Scan for the cell matching the given text and deliver its (x, y) coordinate at center. 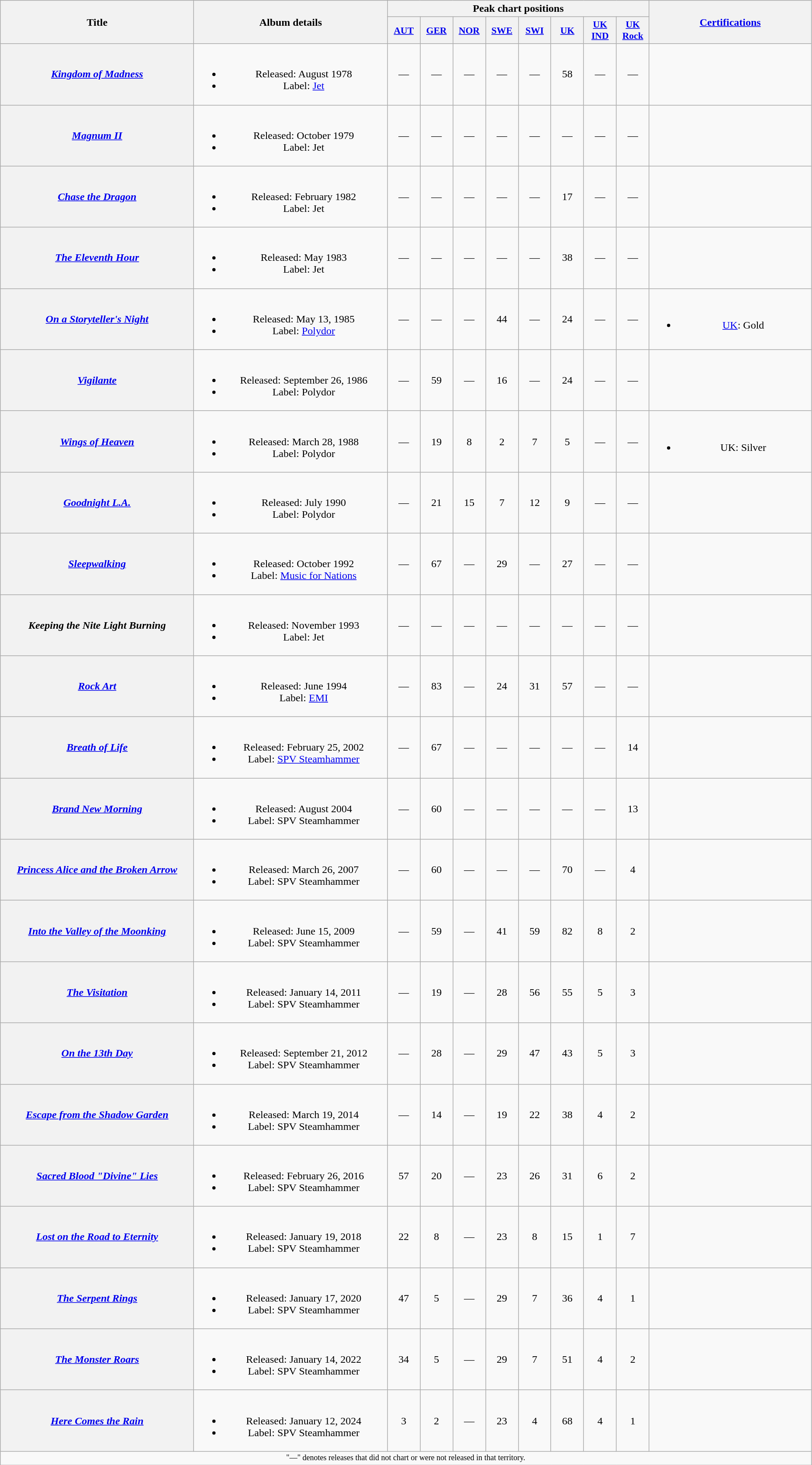
Title (97, 22)
Princess Alice and the Broken Arrow (97, 870)
Lost on the Road to Eternity (97, 1237)
16 (502, 380)
Vigilante (97, 380)
Released: May 13, 1985Label: Polydor (291, 319)
Brand New Morning (97, 809)
36 (567, 1298)
The Eleventh Hour (97, 258)
The Monster Roars (97, 1359)
UK: Gold (730, 319)
Released: July 1990Label: Polydor (291, 502)
Released: October 1979Label: Jet (291, 135)
Released: March 19, 2014Label: SPV Steamhammer (291, 1115)
Released: August 1978Label: Jet (291, 74)
UK (567, 31)
41 (502, 931)
13 (632, 809)
Chase the Dragon (97, 197)
Rock Art (97, 686)
Into the Valley of the Moonking (97, 931)
51 (567, 1359)
Released: June 15, 2009Label: SPV Steamhammer (291, 931)
UK IND (600, 31)
26 (535, 1176)
On the 13th Day (97, 1053)
Magnum II (97, 135)
56 (535, 992)
On a Storyteller's Night (97, 319)
44 (502, 319)
UK Rock (632, 31)
83 (437, 686)
"—" denotes releases that did not chart or were not released in that territory. (406, 1458)
17 (567, 197)
Escape from the Shadow Garden (97, 1115)
Here Comes the Rain (97, 1420)
The Visitation (97, 992)
Released: February 25, 2002Label: SPV Steamhammer (291, 748)
SWI (535, 31)
20 (437, 1176)
Released: September 26, 1986Label: Polydor (291, 380)
Released: February 1982Label: Jet (291, 197)
UK: Silver (730, 441)
Sacred Blood "Divine" Lies (97, 1176)
Released: January 12, 2024Label: SPV Steamhammer (291, 1420)
12 (535, 502)
27 (567, 564)
58 (567, 74)
Album details (291, 22)
82 (567, 931)
Breath of Life (97, 748)
Released: January 19, 2018Label: SPV Steamhammer (291, 1237)
43 (567, 1053)
Released: March 28, 1988Label: Polydor (291, 441)
70 (567, 870)
68 (567, 1420)
NOR (469, 31)
Kingdom of Madness (97, 74)
Released: November 1993Label: Jet (291, 625)
34 (404, 1359)
AUT (404, 31)
Released: May 1983Label: Jet (291, 258)
Released: March 26, 2007Label: SPV Steamhammer (291, 870)
Released: August 2004Label: SPV Steamhammer (291, 809)
Released: January 14, 2011Label: SPV Steamhammer (291, 992)
Sleepwalking (97, 564)
Released: June 1994Label: EMI (291, 686)
Certifications (730, 22)
GER (437, 31)
Wings of Heaven (97, 441)
Peak chart positions (518, 9)
Released: January 14, 2022Label: SPV Steamhammer (291, 1359)
9 (567, 502)
6 (600, 1176)
Released: September 21, 2012Label: SPV Steamhammer (291, 1053)
The Serpent Rings (97, 1298)
Released: January 17, 2020Label: SPV Steamhammer (291, 1298)
55 (567, 992)
SWE (502, 31)
Keeping the Nite Light Burning (97, 625)
Goodnight L.A. (97, 502)
21 (437, 502)
Released: October 1992Label: Music for Nations (291, 564)
Released: February 26, 2016Label: SPV Steamhammer (291, 1176)
